Pinpoint the cell where the given text exists, returning its [X, Y] midpoint coordinate. 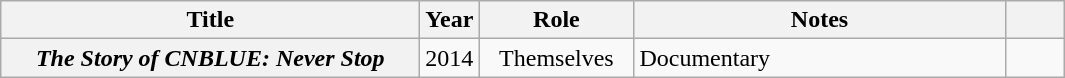
Documentary [820, 58]
Role [556, 20]
Notes [820, 20]
Themselves [556, 58]
The Story of CNBLUE: Never Stop [210, 58]
2014 [450, 58]
Title [210, 20]
Year [450, 20]
